Detect which cell encompasses the target text, then output its [X, Y] center coordinate. 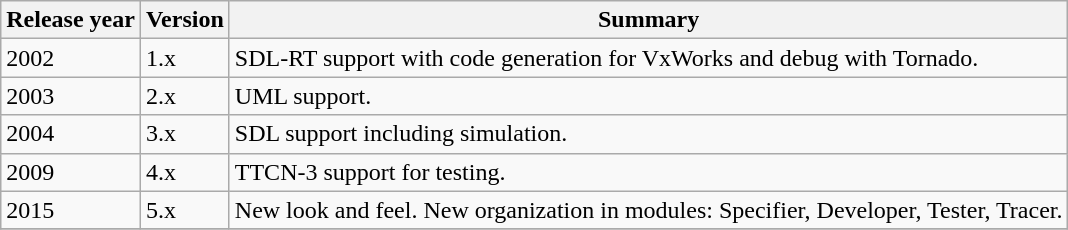
4.x [184, 172]
1.x [184, 58]
Version [184, 20]
2004 [71, 134]
2009 [71, 172]
Release year [71, 20]
SDL-RT support with code generation for VxWorks and debug with Tornado. [648, 58]
Summary [648, 20]
2002 [71, 58]
TTCN-3 support for testing. [648, 172]
New look and feel. New organization in modules: Specifier, Developer, Tester, Tracer. [648, 210]
2003 [71, 96]
2.x [184, 96]
UML support. [648, 96]
2015 [71, 210]
SDL support including simulation. [648, 134]
3.x [184, 134]
5.x [184, 210]
